Identify which cell holds the provided text, then report its (x, y) central coordinate. 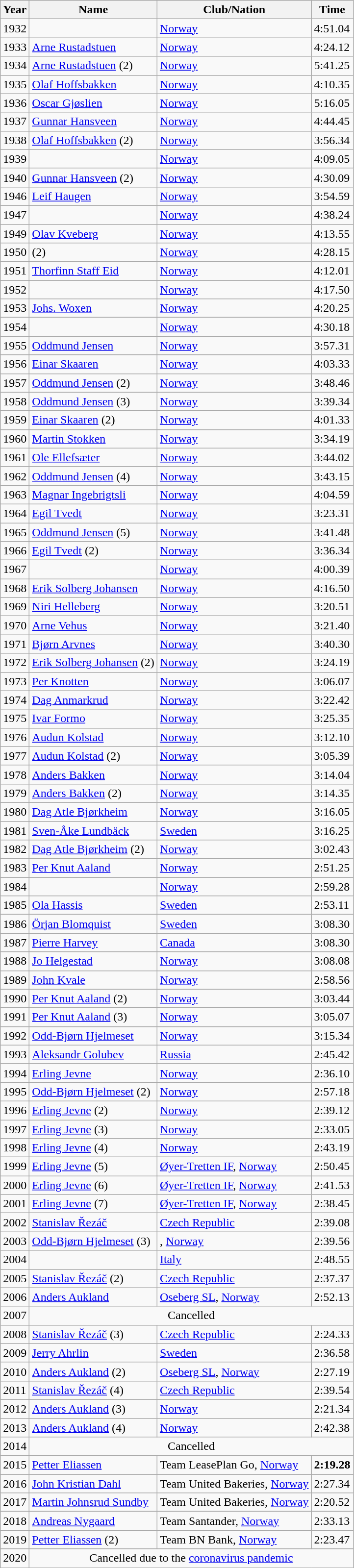
1975 (15, 719)
Anders Aukland (4) (93, 1428)
2:33.13 (332, 1521)
3:40.30 (332, 644)
2:45.42 (332, 1054)
1978 (15, 774)
4:01.33 (332, 420)
2005 (15, 1278)
Pierre Harvey (93, 943)
1939 (15, 159)
2020 (15, 1558)
4:10.35 (332, 84)
2:27.34 (332, 1484)
2013 (15, 1428)
Andreas Nygaard (93, 1521)
1950 (15, 252)
Anders Aukland (2) (93, 1371)
2000 (15, 1185)
4:13.55 (332, 234)
3:05.39 (332, 756)
3:23.31 (332, 513)
1972 (15, 663)
2:52.13 (332, 1297)
Niri Helleberg (93, 607)
2018 (15, 1521)
1967 (15, 570)
1951 (15, 271)
4:00.39 (332, 570)
3:02.43 (332, 849)
4:03.33 (332, 364)
3:08.08 (332, 961)
3:20.51 (332, 607)
Name (93, 10)
1986 (15, 924)
2:48.55 (332, 1260)
2:20.52 (332, 1502)
3:48.46 (332, 383)
1959 (15, 420)
4:09.05 (332, 159)
3:21.40 (332, 625)
3:16.05 (332, 812)
Team Santander, Norway (234, 1521)
Erling Jevne (2) (93, 1110)
4:20.25 (332, 308)
1966 (15, 551)
Erling Jevne (7) (93, 1204)
2:36.10 (332, 1073)
Aleksandr Golubev (93, 1054)
2:39.54 (332, 1390)
1954 (15, 327)
Dag Atle Bjørkheim (2) (93, 849)
2016 (15, 1484)
5:16.05 (332, 103)
Anders Aukland (3) (93, 1409)
Stanislav Řezáč (4) (93, 1390)
1960 (15, 439)
2:36.58 (332, 1353)
Martin Stokken (93, 439)
2011 (15, 1390)
1977 (15, 756)
Bjørn Arvnes (93, 644)
Time (332, 10)
1965 (15, 532)
3:12.10 (332, 737)
1971 (15, 644)
1952 (15, 290)
Arne Vehus (93, 625)
2004 (15, 1260)
2:51.25 (332, 868)
Ole Ellefsæter (93, 457)
1968 (15, 588)
1979 (15, 793)
Stanislav Řezáč (93, 1222)
Oddmund Jensen (3) (93, 401)
2010 (15, 1371)
Erik Solberg Johansen (2) (93, 663)
1994 (15, 1073)
4:12.01 (332, 271)
1998 (15, 1148)
Oddmund Jensen (93, 346)
1974 (15, 700)
Stanislav Řezáč (2) (93, 1278)
1980 (15, 812)
1934 (15, 66)
2019 (15, 1540)
1946 (15, 196)
1932 (15, 28)
1940 (15, 177)
1982 (15, 849)
2008 (15, 1334)
1996 (15, 1110)
Arne Rustadstuen (2) (93, 66)
Jo Helgestad (93, 961)
Johs. Woxen (93, 308)
1991 (15, 1017)
Magnar Ingebrigtsli (93, 495)
2:39.56 (332, 1241)
3:05.07 (332, 1017)
3:06.07 (332, 681)
1937 (15, 122)
Einar Skaaren (93, 364)
2:58.56 (332, 980)
1961 (15, 457)
1973 (15, 681)
Erling Jevne (93, 1073)
Per Knut Aaland (3) (93, 1017)
Örjan Blomquist (93, 924)
1955 (15, 346)
1981 (15, 831)
1935 (15, 84)
3:03.44 (332, 998)
Oddmund Jensen (5) (93, 532)
1987 (15, 943)
1953 (15, 308)
Per Knut Aaland (2) (93, 998)
2009 (15, 1353)
Erling Jevne (4) (93, 1148)
2017 (15, 1502)
Cancelled due to the coronavirus pandemic (191, 1558)
3:39.34 (332, 401)
2:53.11 (332, 905)
Odd-Bjørn Hjelmeset (3) (93, 1241)
1933 (15, 47)
Dag Anmarkrud (93, 700)
Odd-Bjørn Hjelmeset (93, 1036)
3:16.25 (332, 831)
3:22.42 (332, 700)
Gunnar Hansveen (93, 122)
1988 (15, 961)
Team LeasePlan Go, Norway (234, 1465)
2:39.12 (332, 1110)
Olaf Hoffsbakken (93, 84)
Per Knotten (93, 681)
2:21.34 (332, 1409)
1938 (15, 140)
Oddmund Jensen (4) (93, 476)
2:27.19 (332, 1371)
Audun Kolstad (93, 737)
3:54.59 (332, 196)
3:14.35 (332, 793)
2015 (15, 1465)
John Kristian Dahl (93, 1484)
4:16.50 (332, 588)
4:28.15 (332, 252)
3:34.19 (332, 439)
1992 (15, 1036)
Italy (234, 1260)
2:23.47 (332, 1540)
Sven-Åke Lundbäck (93, 831)
Gunnar Hansveen (2) (93, 177)
2:43.19 (332, 1148)
Egil Tvedt (2) (93, 551)
3:43.15 (332, 476)
1956 (15, 364)
Oddmund Jensen (2) (93, 383)
4:38.24 (332, 215)
2007 (15, 1316)
Ola Hassis (93, 905)
Year (15, 10)
4:30.18 (332, 327)
Anders Aukland (93, 1297)
1958 (15, 401)
1993 (15, 1054)
Einar Skaaren (2) (93, 420)
2:24.33 (332, 1334)
Egil Tvedt (93, 513)
Jerry Ahrlin (93, 1353)
1964 (15, 513)
1970 (15, 625)
3:25.35 (332, 719)
1990 (15, 998)
1947 (15, 215)
4:24.12 (332, 47)
1983 (15, 868)
Erling Jevne (5) (93, 1167)
2:50.45 (332, 1167)
Erik Solberg Johansen (93, 588)
1949 (15, 234)
Arne Rustadstuen (93, 47)
1936 (15, 103)
3:15.34 (332, 1036)
Olaf Hoffsbakken (2) (93, 140)
2003 (15, 1241)
4:04.59 (332, 495)
Martin Johnsrud Sundby (93, 1502)
Audun Kolstad (2) (93, 756)
3:24.19 (332, 663)
1976 (15, 737)
Erling Jevne (3) (93, 1129)
4:30.09 (332, 177)
Russia (234, 1054)
Anders Bakken (93, 774)
4:51.04 (332, 28)
1962 (15, 476)
Olav Kveberg (93, 234)
2:19.28 (332, 1465)
3:41.48 (332, 532)
1989 (15, 980)
Petter Eliassen (2) (93, 1540)
Per Knut Aaland (93, 868)
3:44.02 (332, 457)
1957 (15, 383)
1963 (15, 495)
2006 (15, 1297)
5:41.25 (332, 66)
1997 (15, 1129)
2001 (15, 1204)
2002 (15, 1222)
Erling Jevne (6) (93, 1185)
2:42.38 (332, 1428)
, Norway (234, 1241)
Anders Bakken (2) (93, 793)
4:17.50 (332, 290)
2:38.45 (332, 1204)
4:44.45 (332, 122)
Thorfinn Staff Eid (93, 271)
1999 (15, 1167)
Dag Atle Bjørkheim (93, 812)
Stanislav Řezáč (3) (93, 1334)
Team BN Bank, Norway (234, 1540)
2:33.05 (332, 1129)
2:41.53 (332, 1185)
2:59.28 (332, 887)
1984 (15, 887)
Oscar Gjøslien (93, 103)
3:36.34 (332, 551)
3:14.04 (332, 774)
3:56.34 (332, 140)
Canada (234, 943)
Ivar Formo (93, 719)
John Kvale (93, 980)
1985 (15, 905)
3:57.31 (332, 346)
(2) (93, 252)
1969 (15, 607)
1995 (15, 1092)
2:37.37 (332, 1278)
2014 (15, 1446)
Leif Haugen (93, 196)
2:39.08 (332, 1222)
Club/Nation (234, 10)
Petter Eliassen (93, 1465)
2012 (15, 1409)
Odd-Bjørn Hjelmeset (2) (93, 1092)
2:57.18 (332, 1092)
